Scan for the cell matching the given text and deliver its (X, Y) coordinate at center. 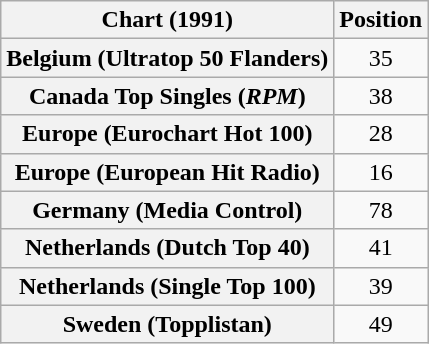
Netherlands (Single Top 100) (168, 286)
28 (381, 134)
Netherlands (Dutch Top 40) (168, 248)
Europe (Eurochart Hot 100) (168, 134)
78 (381, 210)
Germany (Media Control) (168, 210)
Canada Top Singles (RPM) (168, 96)
Sweden (Topplistan) (168, 324)
16 (381, 172)
35 (381, 58)
49 (381, 324)
Europe (European Hit Radio) (168, 172)
39 (381, 286)
Belgium (Ultratop 50 Flanders) (168, 58)
41 (381, 248)
38 (381, 96)
Position (381, 20)
Chart (1991) (168, 20)
